Scan for the cell matching the given text and deliver its [x, y] coordinate at center. 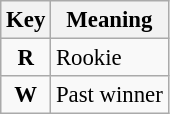
W [26, 95]
Key [26, 20]
Rookie [110, 58]
Past winner [110, 95]
Meaning [110, 20]
R [26, 58]
